Find where the given text appears and provide that cell's center as [x, y] coordinate. 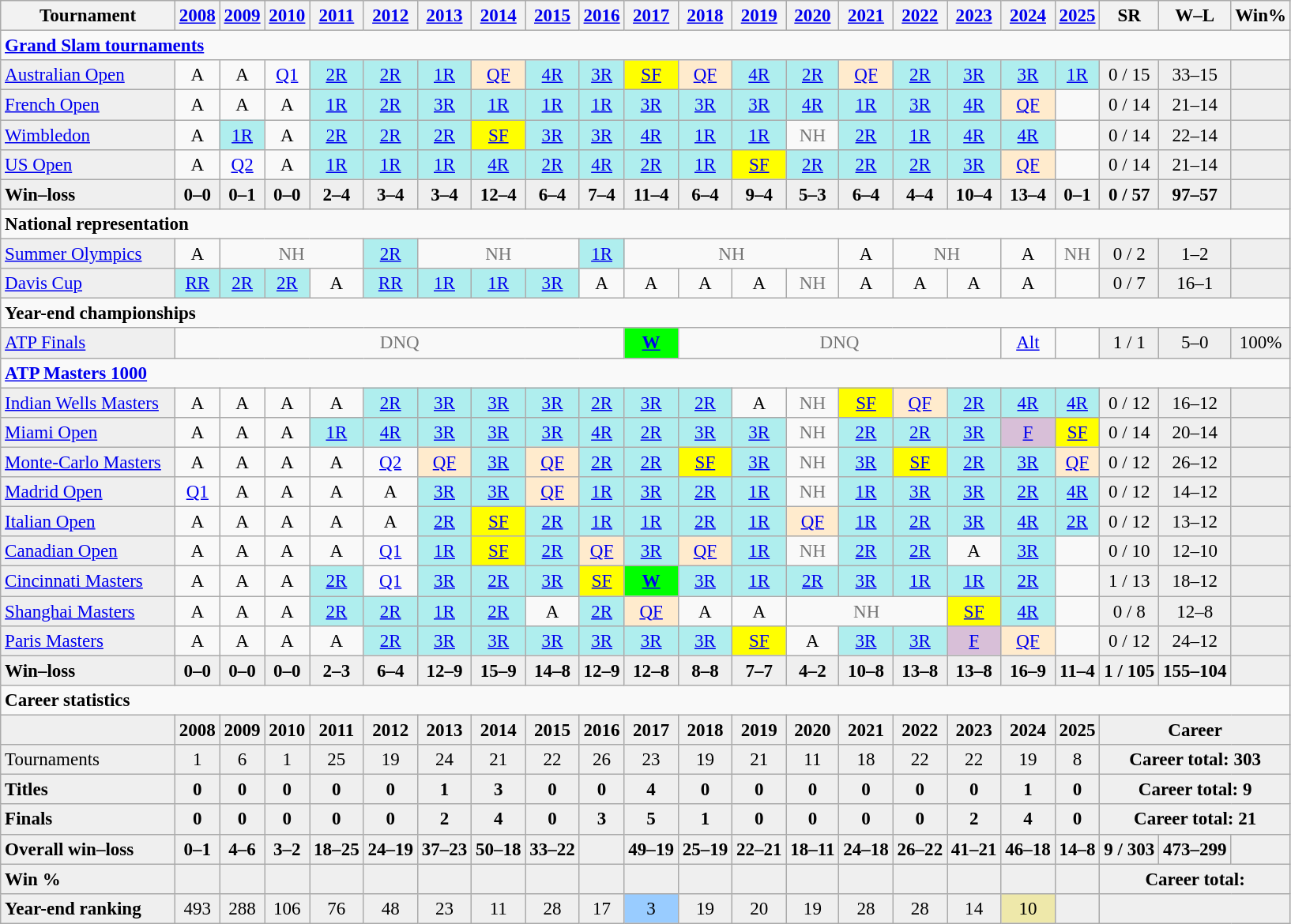
17 [602, 909]
155–104 [1195, 670]
Madrid Open [88, 492]
25–19 [705, 849]
Career [1195, 731]
1 / 105 [1130, 670]
97–57 [1195, 194]
9–4 [759, 194]
National representation [646, 224]
50–18 [499, 849]
16–12 [1195, 403]
0 / 15 [1130, 75]
SR [1130, 16]
French Open [88, 105]
16–9 [1028, 670]
41–21 [973, 849]
10–8 [866, 670]
3–2 [288, 849]
8–8 [705, 670]
Shanghai Masters [88, 611]
1 / 13 [1130, 581]
Year-end championships [646, 314]
US Open [88, 165]
Win % [88, 879]
Career total: 303 [1195, 760]
10 [1028, 909]
0 / 57 [1130, 194]
Career total: [1195, 879]
Cincinnati Masters [88, 581]
24–12 [1195, 641]
14–12 [1195, 492]
Grand Slam tournaments [646, 46]
4–6 [242, 849]
Career total: 9 [1195, 790]
49–19 [651, 849]
1–2 [1195, 254]
22–14 [1195, 135]
24–19 [390, 849]
Australian Open [88, 75]
Overall win–loss [88, 849]
Tournaments [88, 760]
9 / 303 [1130, 849]
Monte-Carlo Masters [88, 462]
18 [866, 760]
2–4 [337, 194]
Indian Wells Masters [88, 403]
33–22 [552, 849]
22–21 [759, 849]
Alt [1028, 344]
13–12 [1195, 522]
5–3 [812, 194]
4–2 [812, 670]
W–L [1195, 16]
24–18 [866, 849]
4–4 [920, 194]
7–7 [759, 670]
Paris Masters [88, 641]
Miami Open [88, 433]
5 [651, 820]
20 [759, 909]
16–1 [1195, 284]
5–0 [1195, 344]
13–4 [1028, 194]
100% [1261, 344]
10–4 [973, 194]
106 [288, 909]
Titles [88, 790]
8 [1078, 760]
18–12 [1195, 581]
12–10 [1195, 551]
18–11 [812, 849]
Wimbledon [88, 135]
6 [242, 760]
37–23 [444, 849]
20–14 [1195, 433]
Canadian Open [88, 551]
14 [973, 909]
Tournament [88, 16]
12–4 [499, 194]
15–9 [499, 670]
25 [337, 760]
26–12 [1195, 462]
Career total: 21 [1195, 820]
Win% [1261, 16]
33–15 [1195, 75]
473–299 [1195, 849]
0 / 7 [1130, 284]
ATP Finals [88, 344]
Finals [88, 820]
2–3 [337, 670]
288 [242, 909]
Career statistics [646, 701]
46–18 [1028, 849]
0 / 2 [1130, 254]
24 [444, 760]
Davis Cup [88, 284]
Year-end ranking [88, 909]
1 / 1 [1130, 344]
76 [337, 909]
Summer Olympics [88, 254]
26–22 [920, 849]
18–25 [337, 849]
0 / 10 [1130, 551]
ATP Masters 1000 [646, 373]
7–4 [602, 194]
493 [198, 909]
48 [390, 909]
0 / 8 [1130, 611]
26 [602, 760]
Italian Open [88, 522]
